Determine the [x, y] coordinate at the center of the cell enclosing the given text.  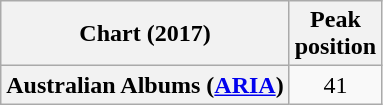
Peakposition [335, 34]
Australian Albums (ARIA) [145, 85]
Chart (2017) [145, 34]
41 [335, 85]
